Extract the (x, y) coordinate from the center of the cell holding the provided text.  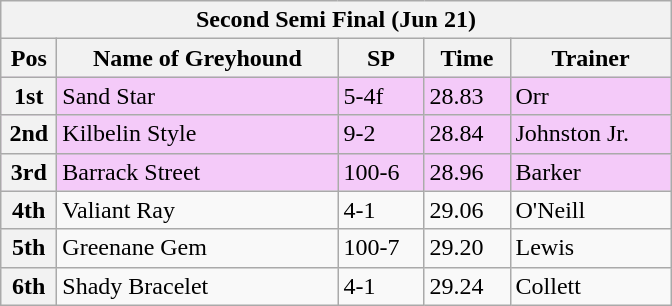
6th (29, 286)
Pos (29, 58)
Kilbelin Style (198, 134)
Collett (590, 286)
Trainer (590, 58)
Shady Bracelet (198, 286)
9-2 (381, 134)
29.24 (467, 286)
3rd (29, 172)
5-4f (381, 96)
4th (29, 210)
2nd (29, 134)
Sand Star (198, 96)
Johnston Jr. (590, 134)
Second Semi Final (Jun 21) (336, 20)
Greenane Gem (198, 248)
29.20 (467, 248)
Barrack Street (198, 172)
28.83 (467, 96)
100-7 (381, 248)
SP (381, 58)
Barker (590, 172)
Time (467, 58)
28.96 (467, 172)
Orr (590, 96)
28.84 (467, 134)
Valiant Ray (198, 210)
100-6 (381, 172)
Name of Greyhound (198, 58)
Lewis (590, 248)
5th (29, 248)
1st (29, 96)
29.06 (467, 210)
O'Neill (590, 210)
